Search for the cell housing the specified text and yield its [X, Y] center coordinate. 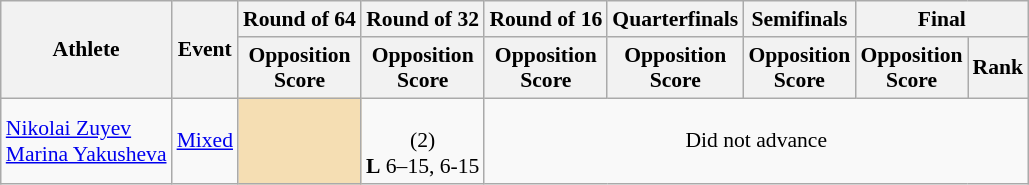
Nikolai ZuyevMarina Yakusheva [86, 142]
Event [205, 50]
Mixed [205, 142]
Round of 64 [300, 19]
Final [942, 19]
Athlete [86, 50]
Round of 16 [546, 19]
(2)L 6–15, 6-15 [422, 142]
Did not advance [756, 142]
Quarterfinals [675, 19]
Rank [998, 68]
Round of 32 [422, 19]
Semifinals [799, 19]
